Locate the cell with the specified text and output its [X, Y] center coordinate. 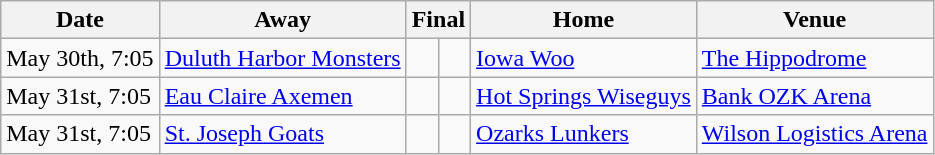
Duluth Harbor Monsters [282, 58]
Hot Springs Wiseguys [584, 96]
Away [282, 20]
Bank OZK Arena [814, 96]
Wilson Logistics Arena [814, 134]
The Hippodrome [814, 58]
Iowa Woo [584, 58]
Date [80, 20]
Final [438, 20]
St. Joseph Goats [282, 134]
Venue [814, 20]
Home [584, 20]
Ozarks Lunkers [584, 134]
May 30th, 7:05 [80, 58]
Eau Claire Axemen [282, 96]
